From the cell containing the given text, extract its center point as [X, Y] coordinate. 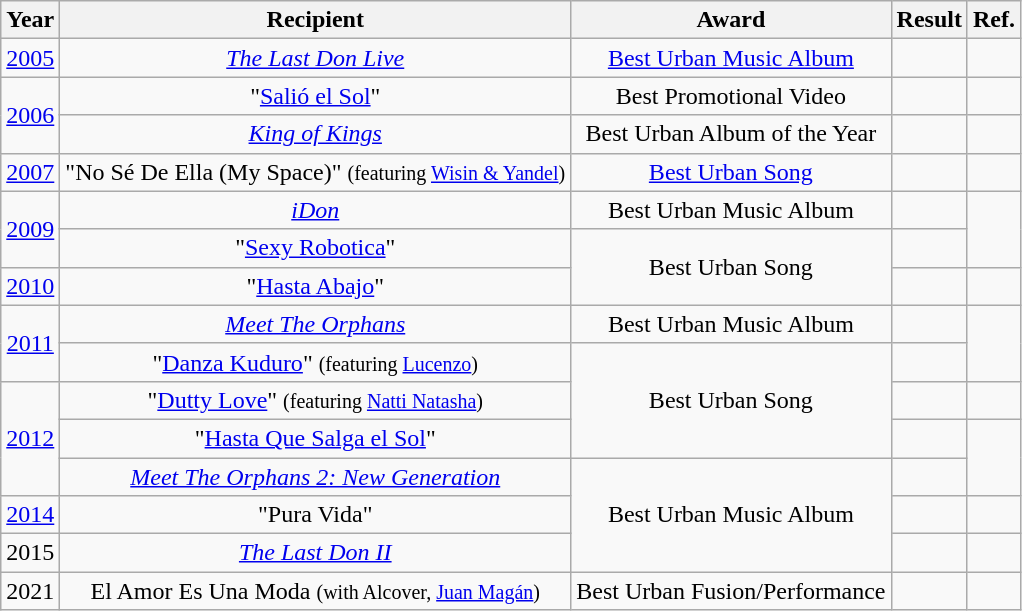
"Dutty Love" (featuring Natti Natasha) [316, 400]
2005 [30, 58]
"Sexy Robotica" [316, 248]
"Hasta Que Salga el Sol" [316, 438]
El Amor Es Una Moda (with Alcover, Juan Magán) [316, 591]
2021 [30, 591]
2015 [30, 553]
2010 [30, 286]
Year [30, 20]
"Salió el Sol" [316, 96]
Recipient [316, 20]
The Last Don II [316, 553]
"Pura Vida" [316, 515]
"Danza Kuduro" (featuring Lucenzo) [316, 362]
The Last Don Live [316, 58]
"No Sé De Ella (My Space)" (featuring Wisin & Yandel) [316, 172]
2012 [30, 438]
2007 [30, 172]
2014 [30, 515]
iDon [316, 210]
Meet The Orphans 2: New Generation [316, 477]
Award [731, 20]
King of Kings [316, 134]
2009 [30, 229]
"Hasta Abajo" [316, 286]
Best Urban Fusion/Performance [731, 591]
2011 [30, 343]
Result [929, 20]
Meet The Orphans [316, 324]
Best Promotional Video [731, 96]
2006 [30, 115]
Ref. [994, 20]
Best Urban Album of the Year [731, 134]
